Find where the given text appears and provide that cell's center as [x, y] coordinate. 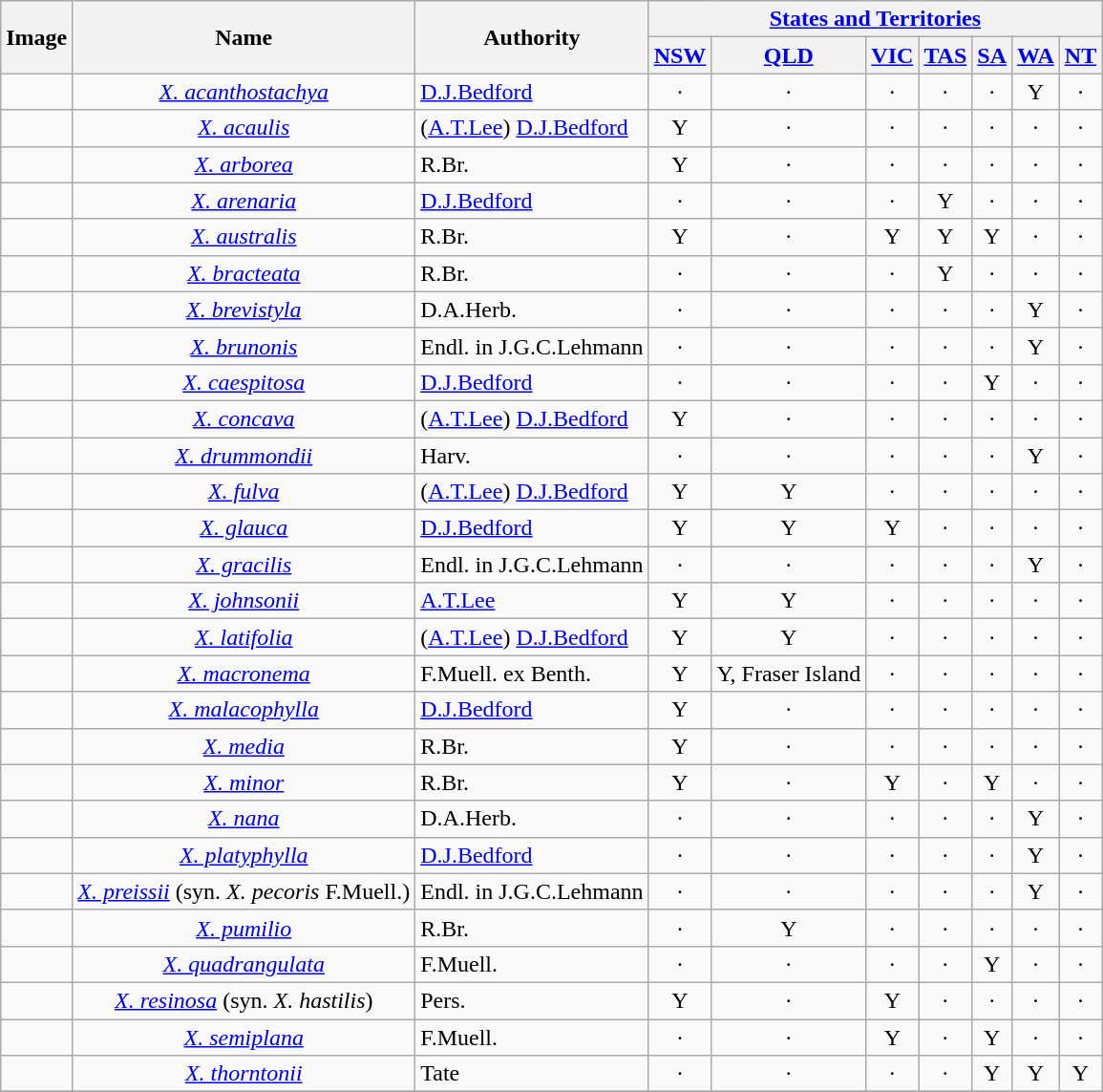
X. bracteata [244, 273]
X. preissii (syn. X. pecoris F.Muell.) [244, 891]
Y, Fraser Island [789, 674]
X. thorntonii [244, 1074]
X. arborea [244, 164]
X. quadrangulata [244, 964]
X. pumilio [244, 928]
X. acanthostachya [244, 92]
Tate [532, 1074]
X. brevistyla [244, 310]
Authority [532, 37]
States and Territories [875, 19]
X. malacophylla [244, 710]
X. macronema [244, 674]
X. gracilis [244, 565]
X. nana [244, 819]
Name [244, 37]
VIC [892, 55]
X. concava [244, 418]
X. latifolia [244, 637]
NT [1080, 55]
A.T.Lee [532, 601]
X. resinosa (syn. X. hastilis) [244, 1000]
Harv. [532, 456]
TAS [945, 55]
X. johnsonii [244, 601]
X. drummondii [244, 456]
QLD [789, 55]
NSW [680, 55]
Image [36, 37]
X. semiplana [244, 1037]
X. australis [244, 237]
SA [992, 55]
X. minor [244, 782]
F.Muell. ex Benth. [532, 674]
X. arenaria [244, 201]
WA [1036, 55]
Pers. [532, 1000]
X. caespitosa [244, 382]
X. fulva [244, 492]
X. acaulis [244, 128]
X. glauca [244, 528]
X. brunonis [244, 346]
X. platyphylla [244, 855]
X. media [244, 746]
